From the cell containing the given text, extract its center point as (x, y) coordinate. 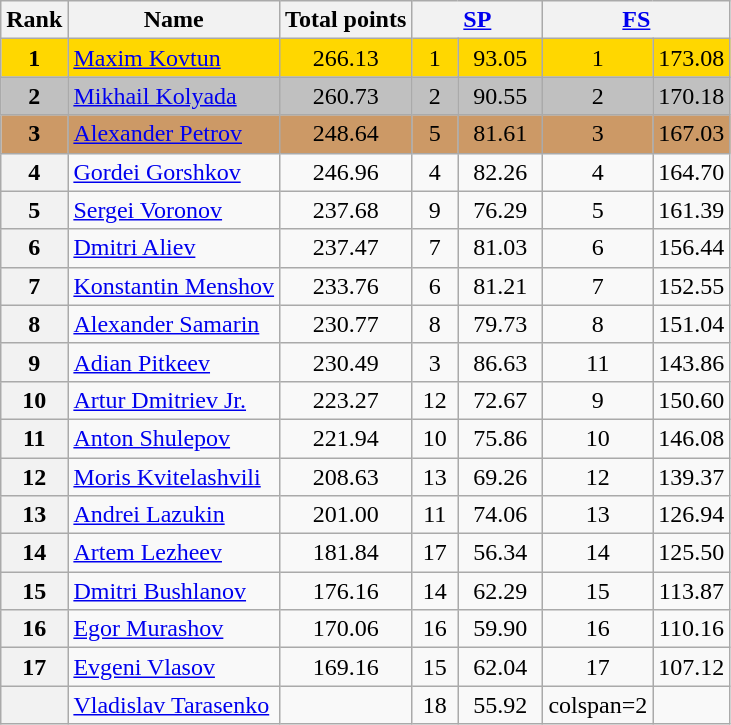
74.06 (500, 515)
151.04 (692, 324)
81.21 (500, 286)
152.55 (692, 286)
246.96 (346, 172)
Gordei Gorshkov (174, 172)
139.37 (692, 477)
colspan=2 (598, 705)
146.08 (692, 438)
110.16 (692, 629)
Adian Pitkeev (174, 362)
86.63 (500, 362)
169.16 (346, 667)
176.16 (346, 591)
Alexander Samarin (174, 324)
81.03 (500, 248)
Artur Dmitriev Jr. (174, 400)
56.34 (500, 553)
Total points (346, 20)
173.08 (692, 58)
230.77 (346, 324)
Anton Shulepov (174, 438)
266.13 (346, 58)
221.94 (346, 438)
248.64 (346, 134)
181.84 (346, 553)
170.18 (692, 96)
90.55 (500, 96)
233.76 (346, 286)
Rank (34, 20)
62.29 (500, 591)
76.29 (500, 210)
75.86 (500, 438)
143.86 (692, 362)
Andrei Lazukin (174, 515)
Moris Kvitelashvili (174, 477)
18 (435, 705)
260.73 (346, 96)
59.90 (500, 629)
72.67 (500, 400)
Egor Murashov (174, 629)
Name (174, 20)
Artem Lezheev (174, 553)
Dmitri Aliev (174, 248)
167.03 (692, 134)
113.87 (692, 591)
Evgeni Vlasov (174, 667)
156.44 (692, 248)
Sergei Voronov (174, 210)
126.94 (692, 515)
Alexander Petrov (174, 134)
SP (478, 20)
81.61 (500, 134)
Vladislav Tarasenko (174, 705)
170.06 (346, 629)
161.39 (692, 210)
237.47 (346, 248)
208.63 (346, 477)
79.73 (500, 324)
164.70 (692, 172)
Konstantin Menshov (174, 286)
237.68 (346, 210)
107.12 (692, 667)
69.26 (500, 477)
Maxim Kovtun (174, 58)
55.92 (500, 705)
93.05 (500, 58)
62.04 (500, 667)
230.49 (346, 362)
223.27 (346, 400)
Mikhail Kolyada (174, 96)
125.50 (692, 553)
Dmitri Bushlanov (174, 591)
201.00 (346, 515)
150.60 (692, 400)
FS (636, 20)
82.26 (500, 172)
